Capture the cell that displays the provided text and extract its [X, Y] central coordinate. 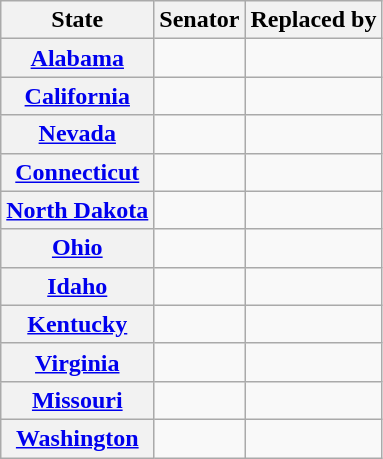
Washington [78, 438]
Ohio [78, 248]
California [78, 96]
Missouri [78, 400]
Senator [200, 20]
State [78, 20]
North Dakota [78, 210]
Virginia [78, 362]
Idaho [78, 286]
Nevada [78, 134]
Connecticut [78, 172]
Alabama [78, 58]
Kentucky [78, 324]
Replaced by [314, 20]
